Search for the cell housing the specified text and yield its (X, Y) center coordinate. 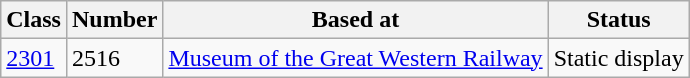
Number (114, 20)
Static display (618, 58)
Class (34, 20)
2301 (34, 58)
Status (618, 20)
Based at (356, 20)
2516 (114, 58)
Museum of the Great Western Railway (356, 58)
